Capture the cell that displays the provided text and extract its [X, Y] central coordinate. 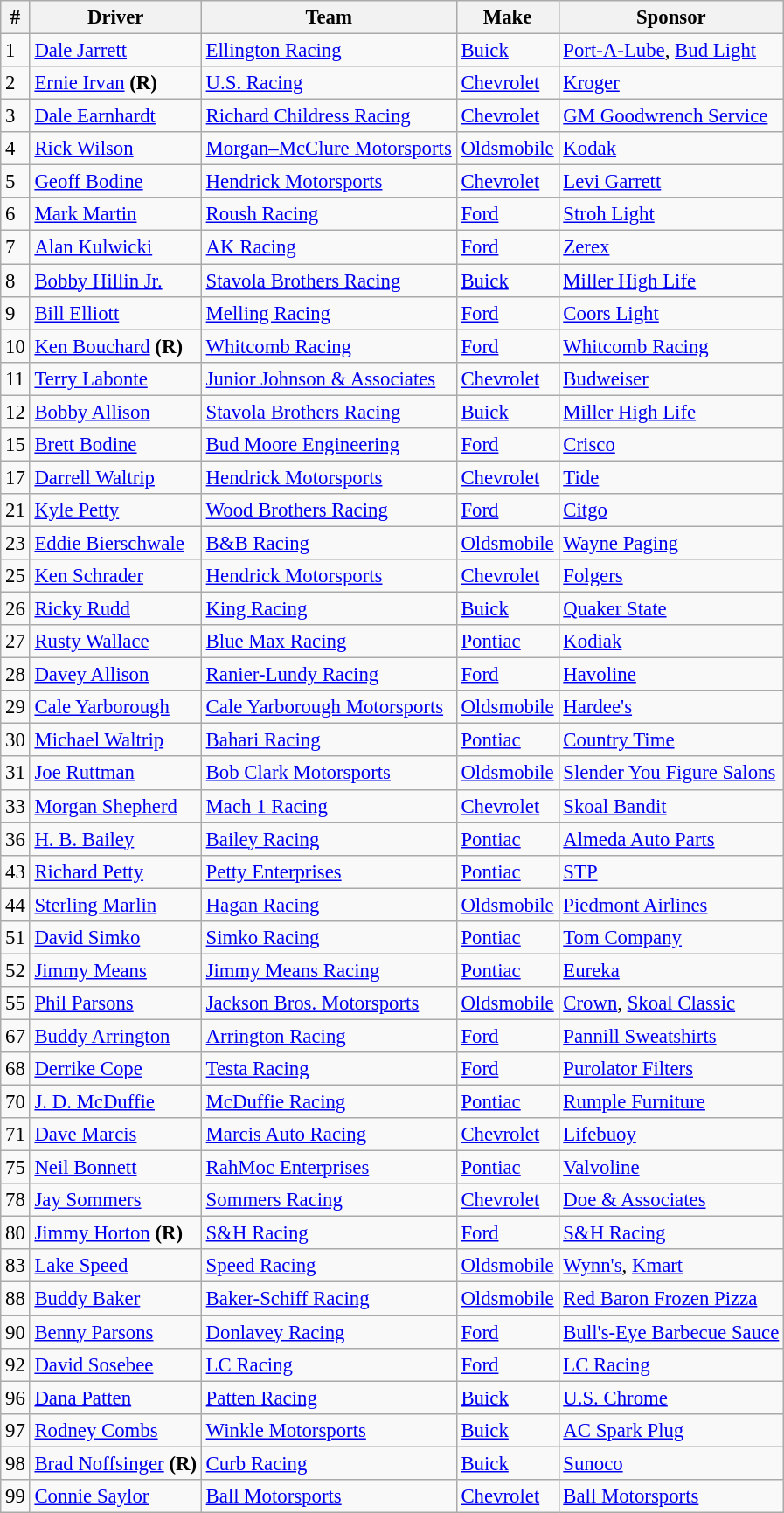
Piedmont Airlines [671, 905]
Winkle Motorsports [329, 1430]
11 [16, 378]
David Sosebee [115, 1364]
6 [16, 214]
Coors Light [671, 313]
Almeda Auto Parts [671, 839]
70 [16, 1102]
2 [16, 83]
Geoff Bodine [115, 182]
27 [16, 642]
Purolator Filters [671, 1069]
Bull's-Eye Barbecue Sauce [671, 1332]
Neil Bonnett [115, 1168]
Tide [671, 477]
Havoline [671, 675]
Dale Earnhardt [115, 116]
68 [16, 1069]
Patten Racing [329, 1398]
# [16, 17]
King Racing [329, 609]
Bill Elliott [115, 313]
Kodak [671, 149]
RahMoc Enterprises [329, 1168]
Mach 1 Racing [329, 806]
B&B Racing [329, 543]
Doe & Associates [671, 1200]
AK Racing [329, 247]
Alan Kulwicki [115, 247]
Kroger [671, 83]
Wynn's, Kmart [671, 1267]
Melling Racing [329, 313]
Levi Garrett [671, 182]
Sunoco [671, 1463]
Benny Parsons [115, 1332]
Dana Patten [115, 1398]
4 [16, 149]
44 [16, 905]
Zerex [671, 247]
Petty Enterprises [329, 871]
Cale Yarborough Motorsports [329, 707]
Tom Company [671, 938]
Jackson Bros. Motorsports [329, 1003]
Bahari Racing [329, 740]
Wood Brothers Racing [329, 510]
17 [16, 477]
Dale Jarrett [115, 51]
52 [16, 970]
43 [16, 871]
Driver [115, 17]
Junior Johnson & Associates [329, 378]
Eddie Bierschwale [115, 543]
7 [16, 247]
AC Spark Plug [671, 1430]
96 [16, 1398]
97 [16, 1430]
28 [16, 675]
Blue Max Racing [329, 642]
Pannill Sweatshirts [671, 1036]
Connie Saylor [115, 1496]
90 [16, 1332]
33 [16, 806]
21 [16, 510]
Ken Schrader [115, 576]
Sommers Racing [329, 1200]
Jay Sommers [115, 1200]
Richard Petty [115, 871]
Rodney Combs [115, 1430]
Donlavey Racing [329, 1332]
Kodiak [671, 642]
Folgers [671, 576]
Quaker State [671, 609]
Derrike Cope [115, 1069]
J. D. McDuffie [115, 1102]
Baker-Schiff Racing [329, 1299]
Morgan–McClure Motorsports [329, 149]
Bailey Racing [329, 839]
Michael Waltrip [115, 740]
U.S. Chrome [671, 1398]
Bobby Allison [115, 412]
23 [16, 543]
Team [329, 17]
Cale Yarborough [115, 707]
Curb Racing [329, 1463]
Crown, Skoal Classic [671, 1003]
David Simko [115, 938]
Morgan Shepherd [115, 806]
Simko Racing [329, 938]
Rumple Furniture [671, 1102]
78 [16, 1200]
STP [671, 871]
Buddy Arrington [115, 1036]
Mark Martin [115, 214]
Crisco [671, 445]
51 [16, 938]
Ricky Rudd [115, 609]
Speed Racing [329, 1267]
Rick Wilson [115, 149]
Skoal Bandit [671, 806]
Testa Racing [329, 1069]
Ellington Racing [329, 51]
75 [16, 1168]
Darrell Waltrip [115, 477]
31 [16, 774]
Bobby Hillin Jr. [115, 281]
88 [16, 1299]
Buddy Baker [115, 1299]
Slender You Figure Salons [671, 774]
Jimmy Means [115, 970]
26 [16, 609]
Bob Clark Motorsports [329, 774]
9 [16, 313]
Lifebuoy [671, 1135]
Port-A-Lube, Bud Light [671, 51]
Marcis Auto Racing [329, 1135]
Sponsor [671, 17]
71 [16, 1135]
Country Time [671, 740]
Jimmy Horton (R) [115, 1233]
Hardee's [671, 707]
36 [16, 839]
15 [16, 445]
83 [16, 1267]
GM Goodwrench Service [671, 116]
Phil Parsons [115, 1003]
Richard Childress Racing [329, 116]
92 [16, 1364]
Ernie Irvan (R) [115, 83]
80 [16, 1233]
Lake Speed [115, 1267]
U.S. Racing [329, 83]
Stroh Light [671, 214]
Red Baron Frozen Pizza [671, 1299]
Rusty Wallace [115, 642]
Wayne Paging [671, 543]
McDuffie Racing [329, 1102]
25 [16, 576]
Brad Noffsinger (R) [115, 1463]
30 [16, 740]
67 [16, 1036]
Make [507, 17]
99 [16, 1496]
Bud Moore Engineering [329, 445]
Budweiser [671, 378]
Ken Bouchard (R) [115, 346]
8 [16, 281]
Ranier-Lundy Racing [329, 675]
Valvoline [671, 1168]
Jimmy Means Racing [329, 970]
3 [16, 116]
Terry Labonte [115, 378]
55 [16, 1003]
Davey Allison [115, 675]
29 [16, 707]
Arrington Racing [329, 1036]
Eureka [671, 970]
Brett Bodine [115, 445]
Dave Marcis [115, 1135]
98 [16, 1463]
Sterling Marlin [115, 905]
10 [16, 346]
Joe Ruttman [115, 774]
1 [16, 51]
Citgo [671, 510]
5 [16, 182]
Kyle Petty [115, 510]
H. B. Bailey [115, 839]
12 [16, 412]
Roush Racing [329, 214]
Hagan Racing [329, 905]
